Provide the [X, Y] coordinate of the cell's center where the given text is located.  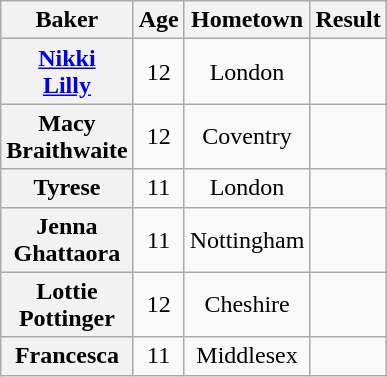
Nottingham [247, 240]
Age [158, 20]
Coventry [247, 136]
JennaGhattaora [67, 240]
NikkiLilly [67, 72]
Result [348, 20]
Francesca [67, 356]
LottiePottinger [67, 304]
Middlesex [247, 356]
MacyBraithwaite [67, 136]
Cheshire [247, 304]
Baker [67, 20]
Hometown [247, 20]
Tyrese [67, 188]
